For the text-containing cell, return its midpoint in (X, Y) coordinate format. 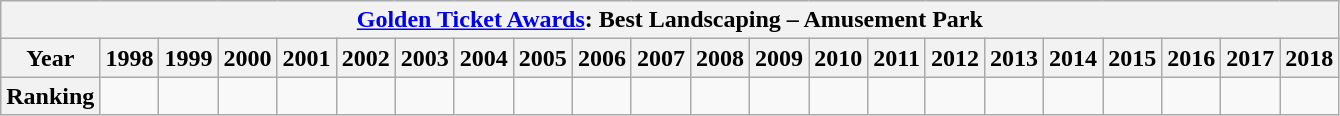
2006 (602, 58)
Year (50, 58)
1999 (188, 58)
2009 (780, 58)
2011 (897, 58)
2002 (366, 58)
2004 (484, 58)
Ranking (50, 96)
2015 (1132, 58)
2000 (248, 58)
2014 (1074, 58)
2003 (424, 58)
2012 (954, 58)
2016 (1192, 58)
2007 (660, 58)
2008 (720, 58)
2005 (542, 58)
2013 (1014, 58)
2018 (1310, 58)
Golden Ticket Awards: Best Landscaping – Amusement Park (670, 20)
2010 (838, 58)
2001 (306, 58)
1998 (130, 58)
2017 (1250, 58)
